Find where the given text appears and provide that cell's center as [X, Y] coordinate. 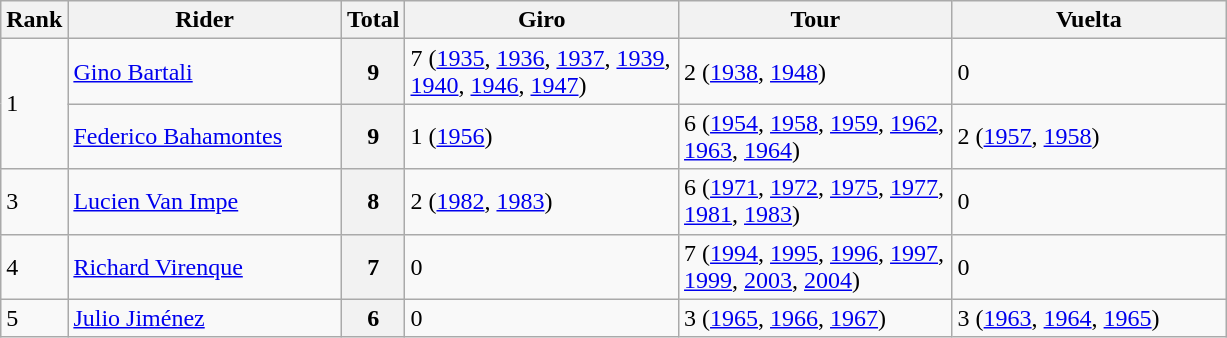
Rank [34, 20]
7 (1935, 1936, 1937, 1939, 1940, 1946, 1947) [542, 72]
Tour [816, 20]
Lucien Van Impe [205, 202]
6 (1954, 1958, 1959, 1962, 1963, 1964) [816, 136]
7 [373, 266]
3 [34, 202]
Julio Jiménez [205, 318]
8 [373, 202]
Rider [205, 20]
1 [34, 104]
3 (1963, 1964, 1965) [1089, 318]
Richard Virenque [205, 266]
Federico Bahamontes [205, 136]
Giro [542, 20]
3 (1965, 1966, 1967) [816, 318]
5 [34, 318]
Total [373, 20]
6 (1971, 1972, 1975, 1977, 1981, 1983) [816, 202]
2 (1957, 1958) [1089, 136]
1 (1956) [542, 136]
Vuelta [1089, 20]
7 (1994, 1995, 1996, 1997, 1999, 2003, 2004) [816, 266]
4 [34, 266]
6 [373, 318]
2 (1982, 1983) [542, 202]
Gino Bartali [205, 72]
2 (1938, 1948) [816, 72]
